Find where the given text appears and provide that cell's center as (x, y) coordinate. 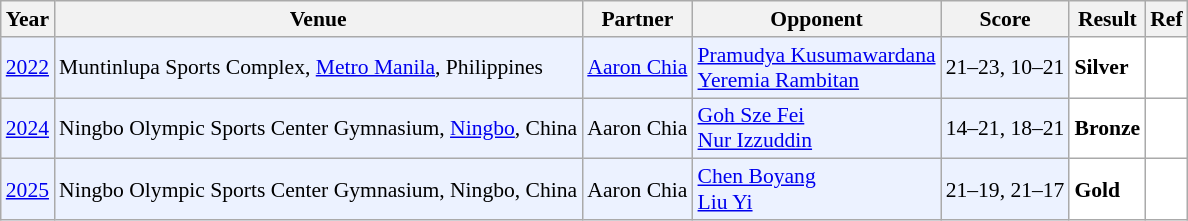
Goh Sze Fei Nur Izzuddin (817, 128)
Ref (1166, 19)
Pramudya Kusumawardana Yeremia Rambitan (817, 68)
21–23, 10–21 (1006, 68)
Opponent (817, 19)
Silver (1107, 68)
Year (28, 19)
Bronze (1107, 128)
Chen Boyang Liu Yi (817, 190)
Venue (318, 19)
2025 (28, 190)
Partner (637, 19)
Gold (1107, 190)
Result (1107, 19)
Muntinlupa Sports Complex, Metro Manila, Philippines (318, 68)
14–21, 18–21 (1006, 128)
2024 (28, 128)
2022 (28, 68)
21–19, 21–17 (1006, 190)
Score (1006, 19)
